Identify which cell holds the provided text, then report its (X, Y) central coordinate. 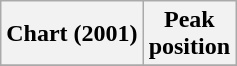
Chart (2001) (72, 34)
Peak position (189, 34)
